Output the [X, Y] coordinate of the center of the cell containing the given text.  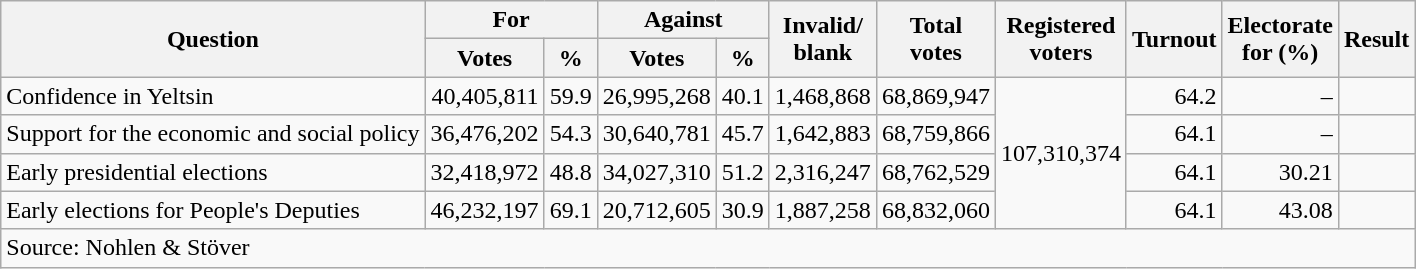
Result [1376, 39]
Against [683, 20]
26,995,268 [656, 96]
48.8 [570, 172]
30.21 [1280, 172]
54.3 [570, 134]
68,869,947 [936, 96]
40.1 [742, 96]
59.9 [570, 96]
For [511, 20]
1,642,883 [822, 134]
Early presidential elections [213, 172]
Question [213, 39]
36,476,202 [484, 134]
107,310,374 [1060, 153]
40,405,811 [484, 96]
32,418,972 [484, 172]
1,887,258 [822, 210]
Support for the economic and social policy [213, 134]
Source: Nohlen & Stöver [708, 248]
45.7 [742, 134]
30.9 [742, 210]
68,762,529 [936, 172]
68,832,060 [936, 210]
46,232,197 [484, 210]
64.2 [1174, 96]
1,468,868 [822, 96]
Early elections for People's Deputies [213, 210]
20,712,605 [656, 210]
Turnout [1174, 39]
Totalvotes [936, 39]
Invalid/blank [822, 39]
Registeredvoters [1060, 39]
2,316,247 [822, 172]
68,759,866 [936, 134]
69.1 [570, 210]
Electoratefor (%) [1280, 39]
30,640,781 [656, 134]
Confidence in Yeltsin [213, 96]
51.2 [742, 172]
34,027,310 [656, 172]
43.08 [1280, 210]
